Pinpoint the cell where the given text exists, returning its [X, Y] midpoint coordinate. 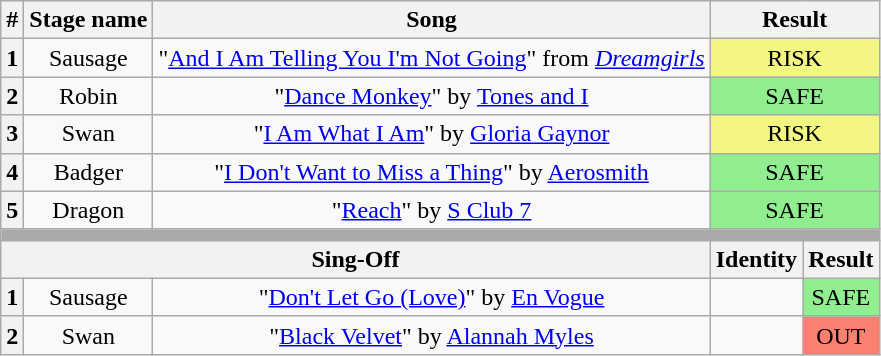
Sing-Off [356, 259]
3 [12, 134]
4 [12, 172]
"I Am What I Am" by Gloria Gaynor [432, 134]
# [12, 20]
"Dance Monkey" by Tones and I [432, 96]
"Don't Let Go (Love)" by En Vogue [432, 297]
"Black Velvet" by Alannah Myles [432, 335]
Dragon [88, 210]
Robin [88, 96]
OUT [841, 335]
"Reach" by S Club 7 [432, 210]
5 [12, 210]
Stage name [88, 20]
"And I Am Telling You I'm Not Going" from Dreamgirls [432, 58]
Song [432, 20]
Identity [756, 259]
"I Don't Want to Miss a Thing" by Aerosmith [432, 172]
Badger [88, 172]
